Capture the cell that displays the provided text and extract its [x, y] central coordinate. 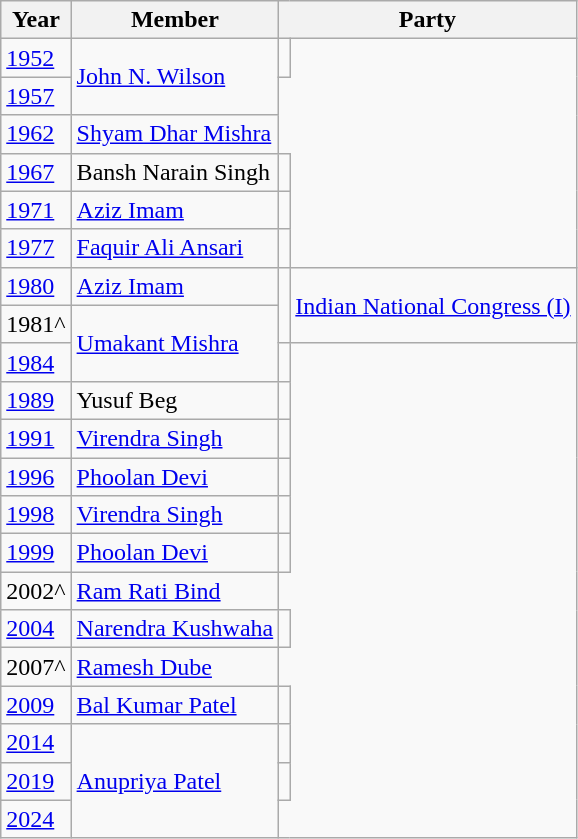
Member [175, 20]
2007^ [36, 667]
1952 [36, 58]
2002^ [36, 591]
1977 [36, 248]
Anupriya Patel [175, 781]
1981^ [36, 324]
1971 [36, 210]
Indian National Congress (I) [433, 305]
John N. Wilson [175, 77]
1999 [36, 553]
1991 [36, 438]
Party [428, 20]
2019 [36, 781]
1980 [36, 286]
Umakant Mishra [175, 343]
Ram Rati Bind [175, 591]
Bansh Narain Singh [175, 172]
2014 [36, 743]
Yusuf Beg [175, 400]
Faquir Ali Ansari [175, 248]
Year [36, 20]
2004 [36, 629]
2024 [36, 819]
1957 [36, 96]
Narendra Kushwaha [175, 629]
1967 [36, 172]
2009 [36, 705]
Ramesh Dube [175, 667]
Shyam Dhar Mishra [175, 134]
1962 [36, 134]
1989 [36, 400]
Bal Kumar Patel [175, 705]
1996 [36, 477]
1998 [36, 515]
1984 [36, 362]
